Detect which cell encompasses the target text, then output its (x, y) center coordinate. 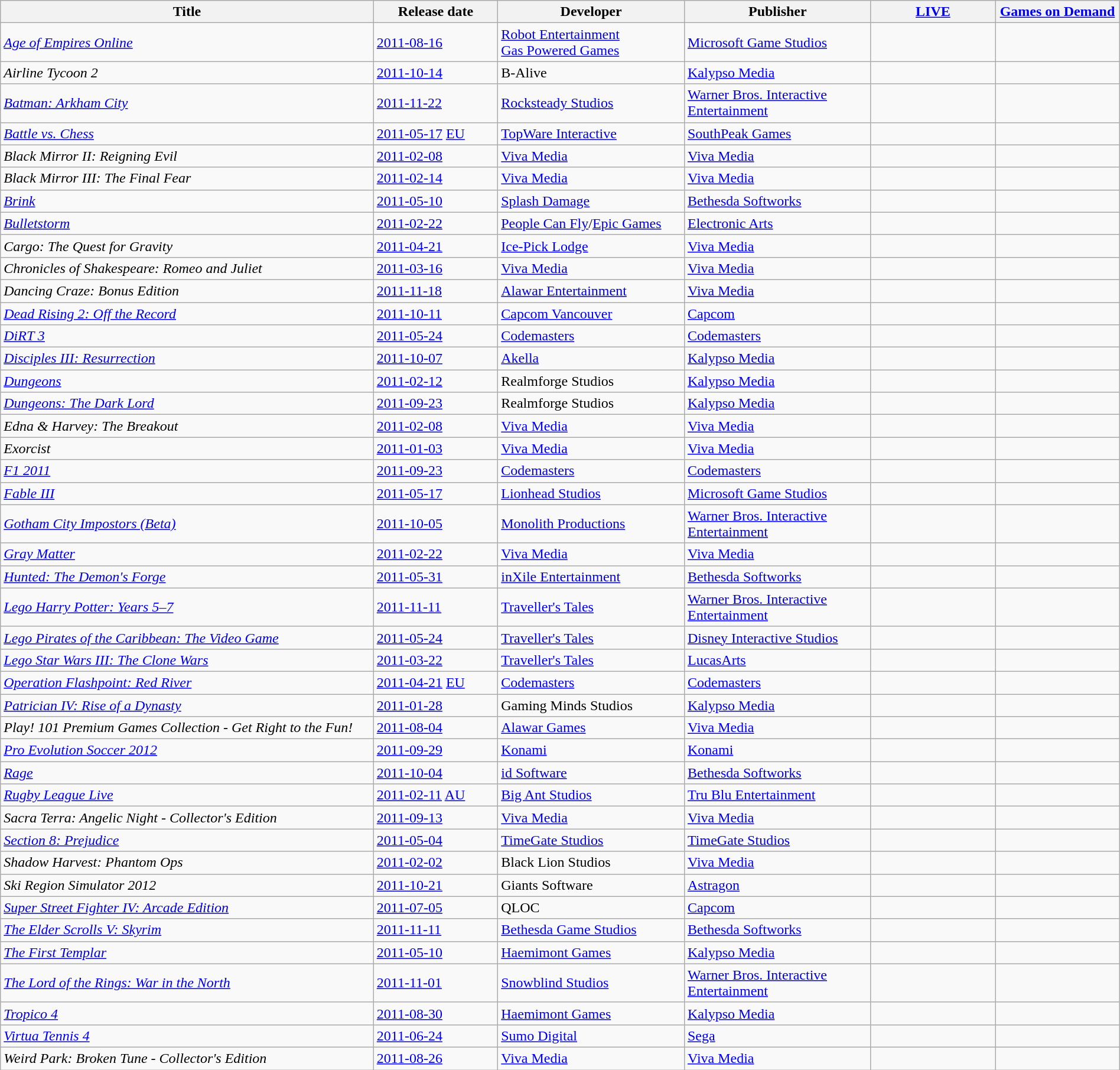
Big Ant Studios (591, 795)
B-Alive (591, 73)
Tropico 4 (187, 1013)
Electronic Arts (777, 223)
2011-08-04 (435, 728)
Ski Region Simulator 2012 (187, 885)
inXile Entertainment (591, 577)
2011-09-13 (435, 818)
Pro Evolution Soccer 2012 (187, 750)
Rocksteady Studios (591, 103)
Dungeons: The Dark Lord (187, 404)
Alawar Games (591, 728)
2011-04-21 EU (435, 682)
Dancing Craze: Bonus Edition (187, 291)
Black Mirror II: Reigning Evil (187, 156)
F1 2011 (187, 471)
Section 8: Prejudice (187, 840)
Hunted: The Demon's Forge (187, 577)
DiRT 3 (187, 336)
Monolith Productions (591, 523)
2011-02-11 AU (435, 795)
Gotham City Impostors (Beta) (187, 523)
Operation Flashpoint: Red River (187, 682)
Shadow Harvest: Phantom Ops (187, 863)
Sega (777, 1036)
2011-10-04 (435, 773)
Super Street Fighter IV: Arcade Edition (187, 908)
Snowblind Studios (591, 983)
Brink (187, 201)
2011-10-07 (435, 359)
Age of Empires Online (187, 43)
2011-08-30 (435, 1013)
2011-11-18 (435, 291)
2011-03-22 (435, 660)
2011-07-05 (435, 908)
Sacra Terra: Angelic Night - Collector's Edition (187, 818)
2011-01-28 (435, 705)
Play! 101 Premium Games Collection - Get Right to the Fun! (187, 728)
Chronicles of Shakespeare: Romeo and Juliet (187, 268)
Gaming Minds Studios (591, 705)
LucasArts (777, 660)
Airline Tycoon 2 (187, 73)
2011-01-03 (435, 448)
Publisher (777, 12)
Bulletstorm (187, 223)
Batman: Arkham City (187, 103)
Battle vs. Chess (187, 134)
Rugby League Live (187, 795)
2011-11-01 (435, 983)
2011-09-29 (435, 750)
Black Mirror III: The Final Fear (187, 178)
Tru Blu Entertainment (777, 795)
Cargo: The Quest for Gravity (187, 246)
2011-05-17 EU (435, 134)
Edna & Harvey: The Breakout (187, 426)
Games on Demand (1057, 12)
Exorcist (187, 448)
Fable III (187, 493)
SouthPeak Games (777, 134)
People Can Fly/Epic Games (591, 223)
Virtua Tennis 4 (187, 1036)
Lego Harry Potter: Years 5–7 (187, 607)
Ice-Pick Lodge (591, 246)
Alawar Entertainment (591, 291)
Black Lion Studios (591, 863)
Release date (435, 12)
The Elder Scrolls V: Skyrim (187, 930)
2011-06-24 (435, 1036)
Lionhead Studios (591, 493)
Dungeons (187, 381)
Astragon (777, 885)
Capcom Vancouver (591, 314)
2011-10-05 (435, 523)
2011-08-26 (435, 1058)
2011-02-02 (435, 863)
2011-10-14 (435, 73)
Title (187, 12)
The First Templar (187, 952)
Akella (591, 359)
2011-03-16 (435, 268)
Rage (187, 773)
Disney Interactive Studios (777, 638)
2011-02-14 (435, 178)
Disciples III: Resurrection (187, 359)
Bethesda Game Studios (591, 930)
QLOC (591, 908)
2011-05-31 (435, 577)
Weird Park: Broken Tune - Collector's Edition (187, 1058)
Gray Matter (187, 554)
Lego Star Wars III: The Clone Wars (187, 660)
2011-05-17 (435, 493)
Splash Damage (591, 201)
2011-10-21 (435, 885)
2011-05-04 (435, 840)
The Lord of the Rings: War in the North (187, 983)
TopWare Interactive (591, 134)
2011-04-21 (435, 246)
Sumo Digital (591, 1036)
2011-10-11 (435, 314)
id Software (591, 773)
Giants Software (591, 885)
Developer (591, 12)
LIVE (933, 12)
Lego Pirates of the Caribbean: The Video Game (187, 638)
2011-02-12 (435, 381)
Robot EntertainmentGas Powered Games (591, 43)
2011-11-22 (435, 103)
2011-08-16 (435, 43)
Patrician IV: Rise of a Dynasty (187, 705)
Dead Rising 2: Off the Record (187, 314)
